Extract the (X, Y) coordinate from the center of the cell holding the provided text.  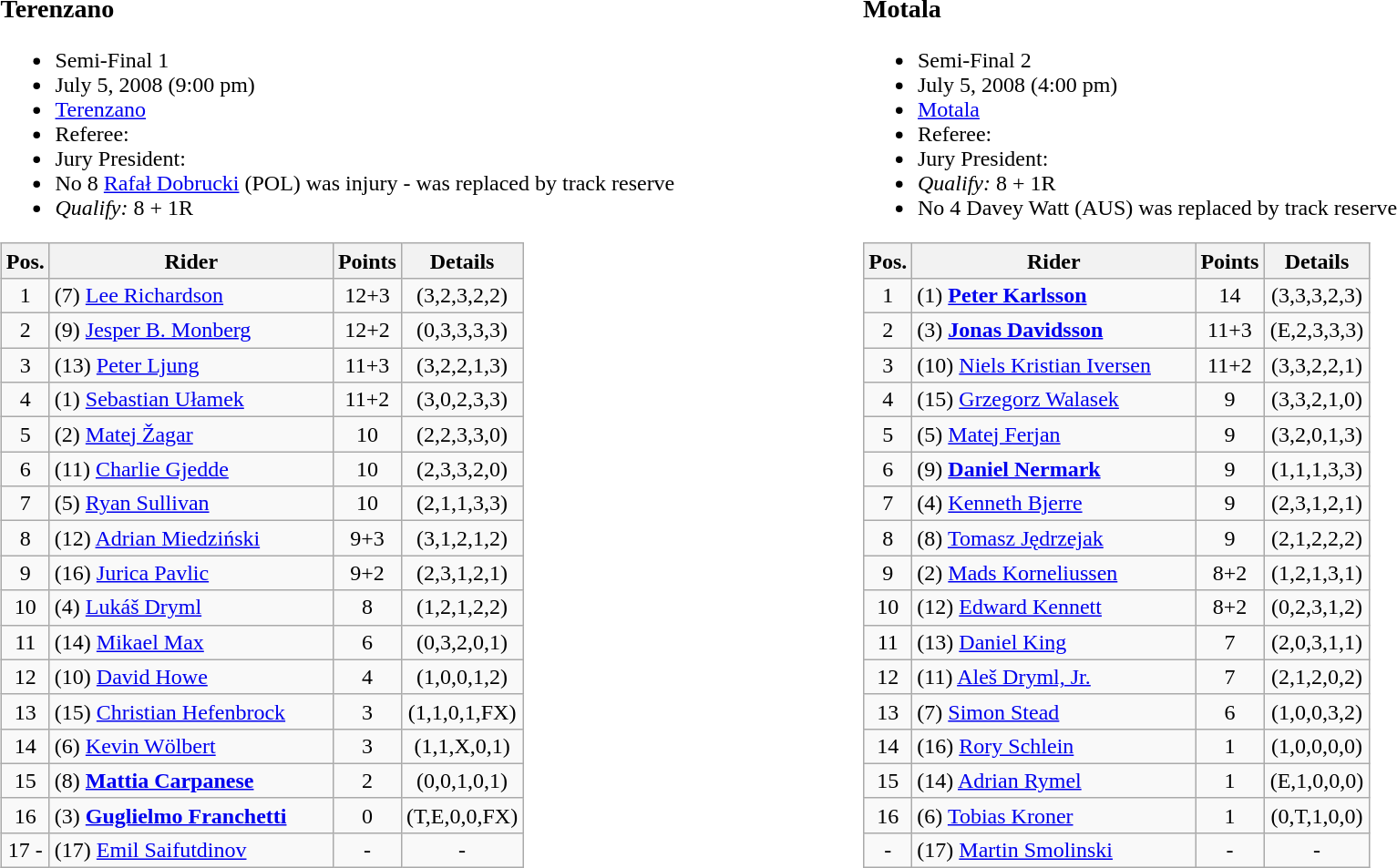
(11) Charlie Gjedde (191, 469)
(14) Mikael Max (191, 642)
(12) Adrian Miedziński (191, 538)
(1,0,0,3,2) (1317, 711)
(2) Mads Korneliussen (1053, 573)
(5) Ryan Sullivan (191, 504)
(16) Jurica Pavlic (191, 573)
9+2 (366, 573)
(3,3,2,1,0) (1317, 400)
(0,3,3,3,3) (461, 331)
(5) Matej Ferjan (1053, 434)
(3) Jonas Davidsson (1053, 331)
12+3 (366, 295)
(3) Guglielmo Franchetti (191, 815)
(13) Peter Ljung (191, 365)
(2,3,3,2,0) (461, 469)
0 (366, 815)
(1) Sebastian Ułamek (191, 400)
(1,1,0,1,FX) (461, 711)
(2) Matej Žagar (191, 434)
(15) Grzegorz Walasek (1053, 400)
(1) Peter Karlsson (1053, 295)
(3,3,3,2,3) (1317, 295)
(E,1,0,0,0) (1317, 781)
(3,0,2,3,3) (461, 400)
12+2 (366, 331)
(4) Kenneth Bjerre (1053, 504)
(2,1,2,2,2) (1317, 538)
(1,2,1,2,2) (461, 608)
9+3 (366, 538)
(2,1,1,3,3) (461, 504)
(9) Daniel Nermark (1053, 469)
(14) Adrian Rymel (1053, 781)
(2,0,3,1,1) (1317, 642)
(13) Daniel King (1053, 642)
17 - (26, 850)
(3,2,3,2,2) (461, 295)
(6) Kevin Wölbert (191, 746)
(17) Emil Saifutdinov (191, 850)
(4) Lukáš Dryml (191, 608)
(1,1,1,3,3) (1317, 469)
(0,3,2,0,1) (461, 642)
(0,T,1,0,0) (1317, 815)
(1,0,0,0,0) (1317, 746)
(10) Niels Kristian Iversen (1053, 365)
(3,2,0,1,3) (1317, 434)
(15) Christian Hefenbrock (191, 711)
(9) Jesper B. Monberg (191, 331)
(7) Simon Stead (1053, 711)
(1,0,0,1,2) (461, 677)
(12) Edward Kennett (1053, 608)
(10) David Howe (191, 677)
(T,E,0,0,FX) (461, 815)
(0,2,3,1,2) (1317, 608)
(6) Tobias Kroner (1053, 815)
(8) Tomasz Jędrzejak (1053, 538)
(8) Mattia Carpanese (191, 781)
(E,2,3,3,3) (1317, 331)
(11) Aleš Dryml, Jr. (1053, 677)
(3,3,2,2,1) (1317, 365)
(7) Lee Richardson (191, 295)
(0,0,1,0,1) (461, 781)
(2,1,2,0,2) (1317, 677)
(1,2,1,3,1) (1317, 573)
(16) Rory Schlein (1053, 746)
(2,2,3,3,0) (461, 434)
(3,1,2,1,2) (461, 538)
(1,1,X,0,1) (461, 746)
(3,2,2,1,3) (461, 365)
(17) Martin Smolinski (1053, 850)
